Find where the given text appears and provide that cell's center as [X, Y] coordinate. 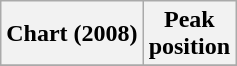
Peak position [189, 34]
Chart (2008) [72, 34]
